Detect which cell encompasses the target text, then output its (x, y) center coordinate. 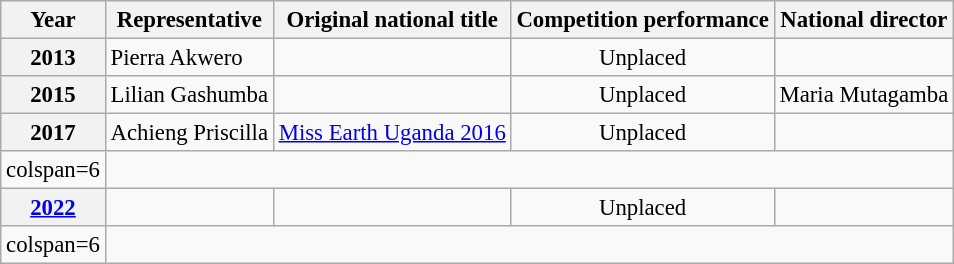
2017 (53, 133)
Lilian Gashumba (189, 95)
National director (864, 20)
Maria Mutagamba (864, 95)
Year (53, 20)
Representative (189, 20)
2015 (53, 95)
Competition performance (642, 20)
2013 (53, 58)
2022 (53, 208)
Miss Earth Uganda 2016 (392, 133)
Achieng Priscilla (189, 133)
Original national title (392, 20)
Pierra Akwero (189, 58)
